Detect which cell encompasses the target text, then output its [X, Y] center coordinate. 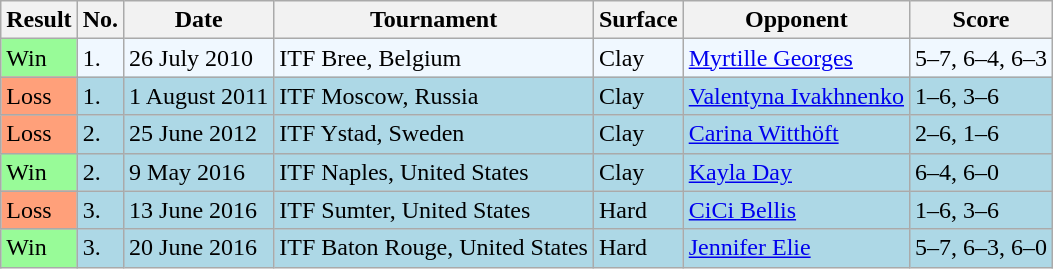
2–6, 1–6 [982, 134]
Tournament [434, 20]
20 June 2016 [199, 248]
1 August 2011 [199, 96]
ITF Bree, Belgium [434, 58]
25 June 2012 [199, 134]
26 July 2010 [199, 58]
5–7, 6–3, 6–0 [982, 248]
CiCi Bellis [796, 210]
Date [199, 20]
Myrtille Georges [796, 58]
Opponent [796, 20]
No. [100, 20]
ITF Ystad, Sweden [434, 134]
Carina Witthöft [796, 134]
ITF Baton Rouge, United States [434, 248]
Result [39, 20]
9 May 2016 [199, 172]
ITF Sumter, United States [434, 210]
Jennifer Elie [796, 248]
13 June 2016 [199, 210]
Score [982, 20]
ITF Moscow, Russia [434, 96]
Kayla Day [796, 172]
Valentyna Ivakhnenko [796, 96]
Surface [638, 20]
ITF Naples, United States [434, 172]
6–4, 6–0 [982, 172]
5–7, 6–4, 6–3 [982, 58]
